Determine the (X, Y) coordinate at the center of the cell enclosing the given text.  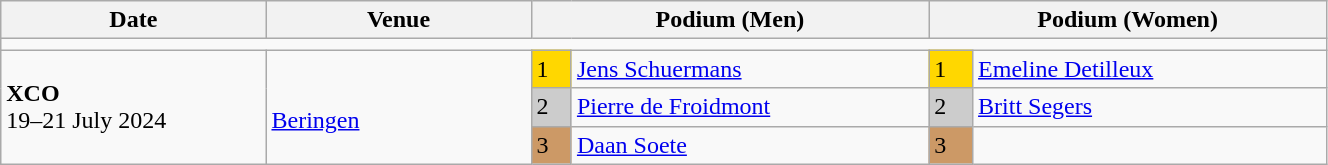
Pierre de Froidmont (750, 107)
Venue (398, 20)
Beringen (398, 107)
Podium (Women) (1128, 20)
XCO 19–21 July 2024 (134, 107)
Emeline Detilleux (1150, 69)
Podium (Men) (730, 20)
Date (134, 20)
Jens Schuermans (750, 69)
Britt Segers (1150, 107)
Daan Soete (750, 145)
